Detect which cell encompasses the target text, then output its [x, y] center coordinate. 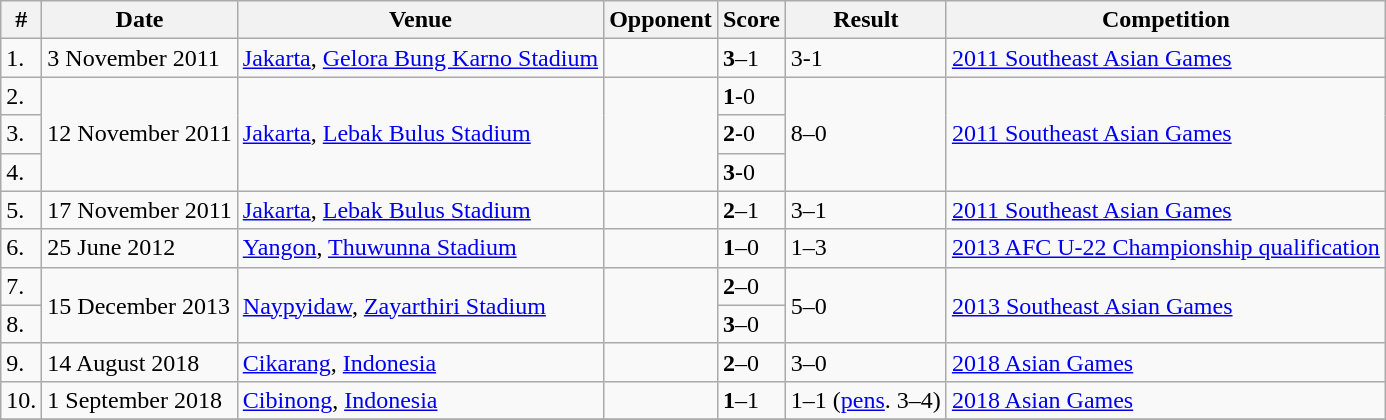
1–0 [751, 248]
8–0 [866, 134]
3. [22, 134]
1–1 (pens. 3–4) [866, 400]
1 September 2018 [140, 400]
1. [22, 58]
Result [866, 20]
15 December 2013 [140, 305]
17 November 2011 [140, 210]
# [22, 20]
25 June 2012 [140, 248]
2013 Southeast Asian Games [1166, 305]
Competition [1166, 20]
Opponent [661, 20]
3 November 2011 [140, 58]
9. [22, 362]
Cikarang, Indonesia [420, 362]
2-0 [751, 134]
Jakarta, Gelora Bung Karno Stadium [420, 58]
1–1 [751, 400]
Yangon, Thuwunna Stadium [420, 248]
2. [22, 96]
1-0 [751, 96]
10. [22, 400]
14 August 2018 [140, 362]
12 November 2011 [140, 134]
8. [22, 324]
2013 AFC U-22 Championship qualification [1166, 248]
4. [22, 172]
3-1 [866, 58]
6. [22, 248]
2–1 [751, 210]
Score [751, 20]
3-0 [751, 172]
7. [22, 286]
Venue [420, 20]
5. [22, 210]
1–3 [866, 248]
Date [140, 20]
Cibinong, Indonesia [420, 400]
5–0 [866, 305]
Naypyidaw, Zayarthiri Stadium [420, 305]
